Scan for the cell matching the given text and deliver its [x, y] coordinate at center. 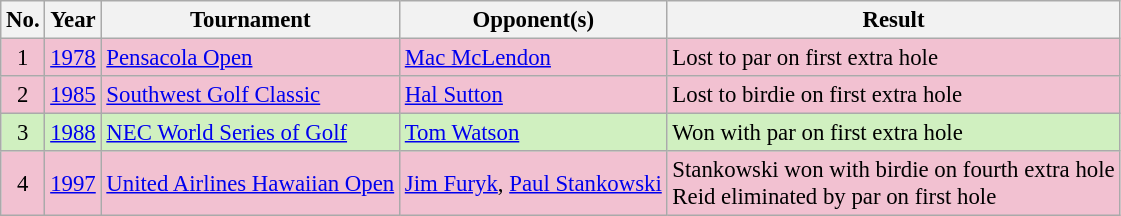
Tom Watson [533, 133]
Won with par on first extra hole [894, 133]
1978 [73, 58]
1 [23, 58]
3 [23, 133]
Southwest Golf Classic [250, 95]
1997 [73, 184]
1985 [73, 95]
Jim Furyk, Paul Stankowski [533, 184]
Mac McLendon [533, 58]
4 [23, 184]
Lost to par on first extra hole [894, 58]
Year [73, 20]
Opponent(s) [533, 20]
Hal Sutton [533, 95]
Lost to birdie on first extra hole [894, 95]
Stankowski won with birdie on fourth extra holeReid eliminated by par on first hole [894, 184]
1988 [73, 133]
2 [23, 95]
United Airlines Hawaiian Open [250, 184]
NEC World Series of Golf [250, 133]
No. [23, 20]
Result [894, 20]
Tournament [250, 20]
Pensacola Open [250, 58]
